Find where the given text appears and provide that cell's center as [x, y] coordinate. 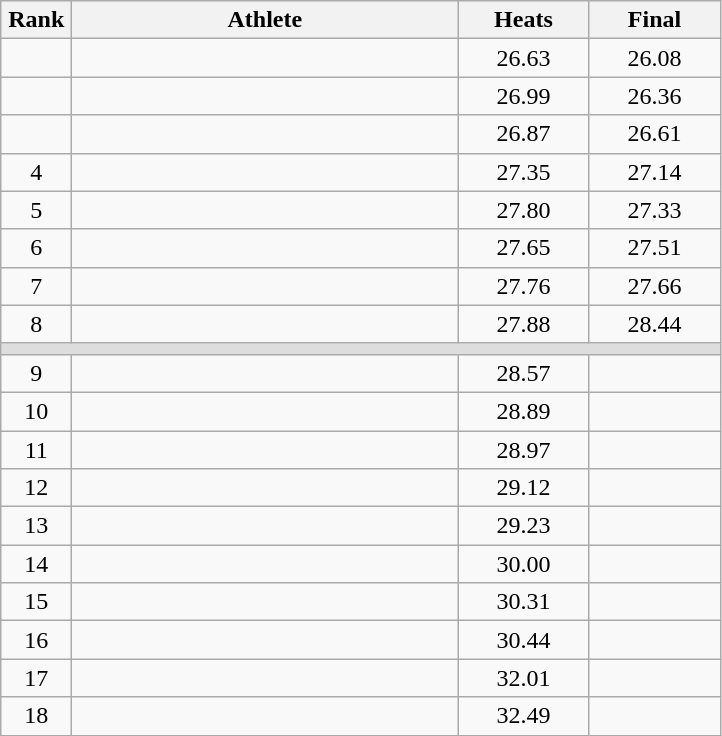
18 [36, 716]
13 [36, 526]
29.12 [524, 488]
26.87 [524, 134]
9 [36, 373]
8 [36, 324]
27.80 [524, 210]
17 [36, 678]
30.00 [524, 564]
28.89 [524, 411]
12 [36, 488]
27.76 [524, 286]
27.88 [524, 324]
26.63 [524, 58]
29.23 [524, 526]
10 [36, 411]
7 [36, 286]
26.36 [654, 96]
28.97 [524, 449]
26.61 [654, 134]
28.57 [524, 373]
16 [36, 640]
11 [36, 449]
Final [654, 20]
6 [36, 248]
27.66 [654, 286]
Athlete [265, 20]
28.44 [654, 324]
27.33 [654, 210]
30.44 [524, 640]
14 [36, 564]
5 [36, 210]
27.14 [654, 172]
4 [36, 172]
32.49 [524, 716]
32.01 [524, 678]
26.99 [524, 96]
15 [36, 602]
27.65 [524, 248]
27.51 [654, 248]
30.31 [524, 602]
Rank [36, 20]
Heats [524, 20]
27.35 [524, 172]
26.08 [654, 58]
